For the text-containing cell, return its midpoint in (X, Y) coordinate format. 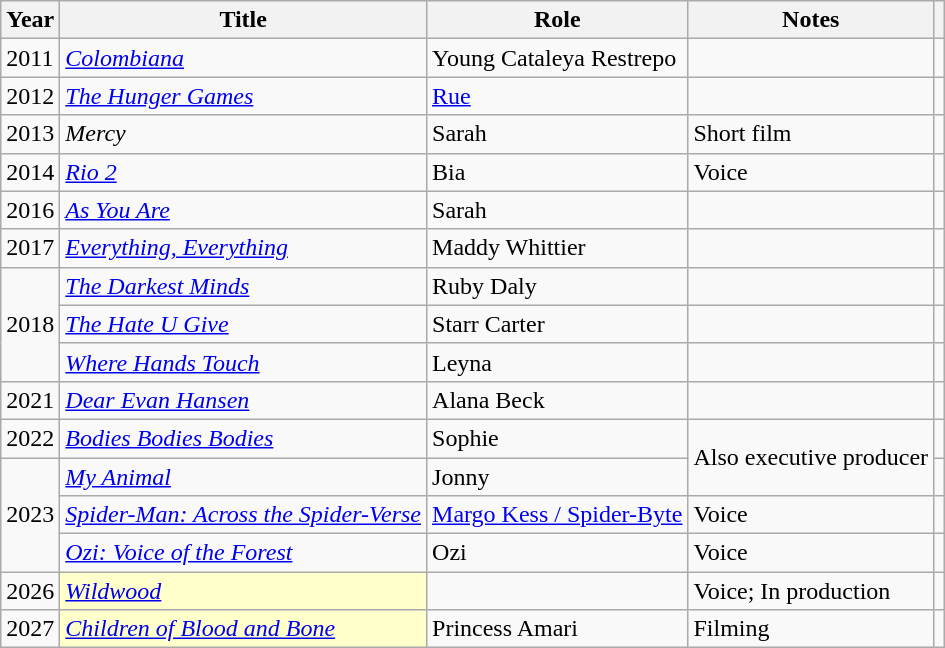
2026 (30, 591)
2012 (30, 96)
Ozi: Voice of the Forest (244, 553)
Wildwood (244, 591)
Also executive producer (811, 457)
Maddy Whittier (558, 248)
2018 (30, 324)
Colombiana (244, 58)
Notes (811, 20)
Leyna (558, 362)
Margo Kess / Spider-Byte (558, 515)
Sophie (558, 438)
2016 (30, 210)
2017 (30, 248)
Title (244, 20)
Rio 2 (244, 172)
2022 (30, 438)
Dear Evan Hansen (244, 400)
Rue (558, 96)
Filming (811, 629)
2023 (30, 515)
Jonny (558, 477)
Young Cataleya Restrepo (558, 58)
The Hunger Games (244, 96)
Bia (558, 172)
Voice; In production (811, 591)
2011 (30, 58)
Short film (811, 134)
Ozi (558, 553)
Spider-Man: Across the Spider-Verse (244, 515)
My Animal (244, 477)
Mercy (244, 134)
Year (30, 20)
Everything, Everything (244, 248)
Role (558, 20)
The Hate U Give (244, 324)
Ruby Daly (558, 286)
2027 (30, 629)
Starr Carter (558, 324)
Bodies Bodies Bodies (244, 438)
Where Hands Touch (244, 362)
2021 (30, 400)
The Darkest Minds (244, 286)
Alana Beck (558, 400)
Princess Amari (558, 629)
As You Are (244, 210)
2013 (30, 134)
Children of Blood and Bone (244, 629)
2014 (30, 172)
